From the cell containing the given text, extract its center point as [x, y] coordinate. 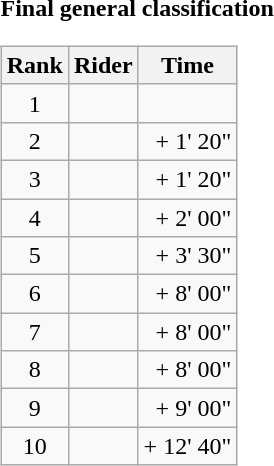
5 [34, 256]
3 [34, 179]
2 [34, 141]
9 [34, 408]
+ 3' 30" [188, 256]
Rank [34, 65]
7 [34, 332]
4 [34, 217]
6 [34, 294]
+ 2' 00" [188, 217]
Time [188, 65]
10 [34, 446]
Rider [103, 65]
+ 9' 00" [188, 408]
+ 12' 40" [188, 446]
1 [34, 103]
8 [34, 370]
